Search for the cell housing the specified text and yield its [x, y] center coordinate. 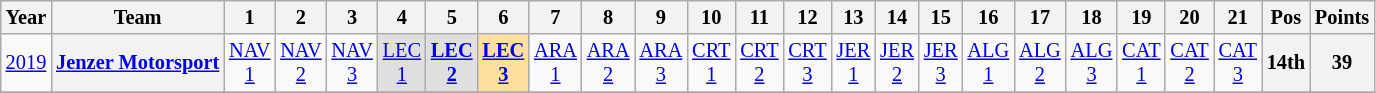
CAT1 [1141, 63]
18 [1092, 17]
JER2 [897, 63]
4 [402, 17]
CRT2 [759, 63]
LEC3 [504, 63]
20 [1189, 17]
39 [1342, 63]
10 [711, 17]
12 [807, 17]
Jenzer Motorsport [138, 63]
CAT3 [1238, 63]
Points [1342, 17]
ARA2 [608, 63]
2 [300, 17]
16 [989, 17]
ALG3 [1092, 63]
NAV3 [352, 63]
Pos [1286, 17]
ARA3 [662, 63]
ALG2 [1040, 63]
CRT1 [711, 63]
JER1 [854, 63]
7 [556, 17]
15 [941, 17]
19 [1141, 17]
8 [608, 17]
JER3 [941, 63]
Team [138, 17]
ALG1 [989, 63]
Year [26, 17]
NAV2 [300, 63]
CAT2 [1189, 63]
9 [662, 17]
5 [452, 17]
17 [1040, 17]
NAV1 [250, 63]
14th [1286, 63]
CRT3 [807, 63]
2019 [26, 63]
LEC2 [452, 63]
13 [854, 17]
11 [759, 17]
6 [504, 17]
ARA1 [556, 63]
LEC1 [402, 63]
21 [1238, 17]
3 [352, 17]
1 [250, 17]
14 [897, 17]
